Identify which cell holds the provided text, then report its [x, y] central coordinate. 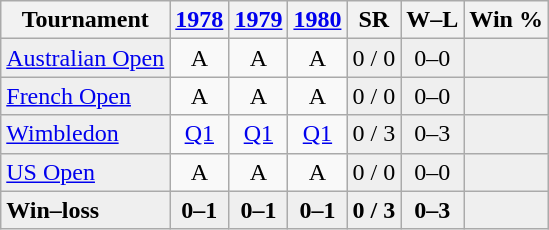
Win–loss [86, 210]
Wimbledon [86, 134]
1979 [258, 20]
US Open [86, 172]
French Open [86, 96]
Australian Open [86, 58]
W–L [432, 20]
1980 [318, 20]
SR [374, 20]
Tournament [86, 20]
Win % [506, 20]
1978 [200, 20]
